Scan for the cell matching the given text and deliver its [X, Y] coordinate at center. 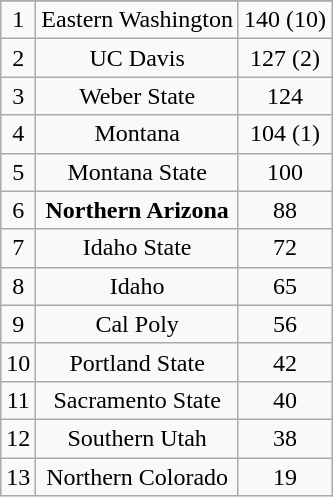
5 [18, 172]
72 [284, 248]
12 [18, 438]
6 [18, 210]
3 [18, 96]
7 [18, 248]
Northern Arizona [138, 210]
Portland State [138, 362]
42 [284, 362]
40 [284, 400]
Eastern Washington [138, 20]
56 [284, 324]
140 (10) [284, 20]
65 [284, 286]
124 [284, 96]
Montana State [138, 172]
9 [18, 324]
8 [18, 286]
88 [284, 210]
13 [18, 477]
Sacramento State [138, 400]
Southern Utah [138, 438]
100 [284, 172]
38 [284, 438]
Cal Poly [138, 324]
104 (1) [284, 134]
19 [284, 477]
Montana [138, 134]
1 [18, 20]
Weber State [138, 96]
4 [18, 134]
2 [18, 58]
11 [18, 400]
Idaho State [138, 248]
10 [18, 362]
127 (2) [284, 58]
Idaho [138, 286]
UC Davis [138, 58]
Northern Colorado [138, 477]
